Find where the given text appears and provide that cell's center as [X, Y] coordinate. 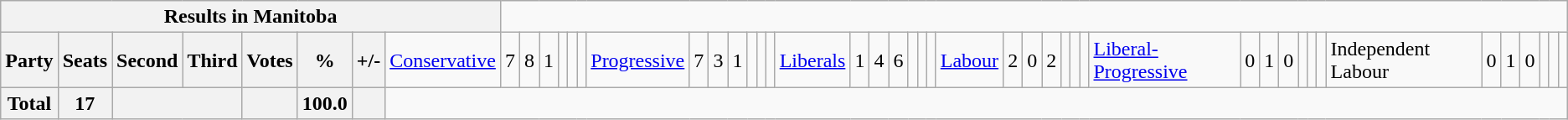
17 [85, 103]
3 [719, 60]
100.0 [325, 103]
Second [147, 60]
Seats [85, 60]
Conservative [443, 60]
Total [29, 103]
8 [529, 60]
Votes [270, 60]
Party [29, 60]
Results in Manitoba [251, 17]
Labour [969, 60]
Progressive [638, 60]
Independent Labour [1404, 60]
% [325, 60]
6 [898, 60]
Liberals [812, 60]
Third [213, 60]
+/- [369, 60]
Liberal-Progressive [1164, 60]
4 [879, 60]
